Return the (x, y) coordinate for the center point of the cell that contains the specified text.  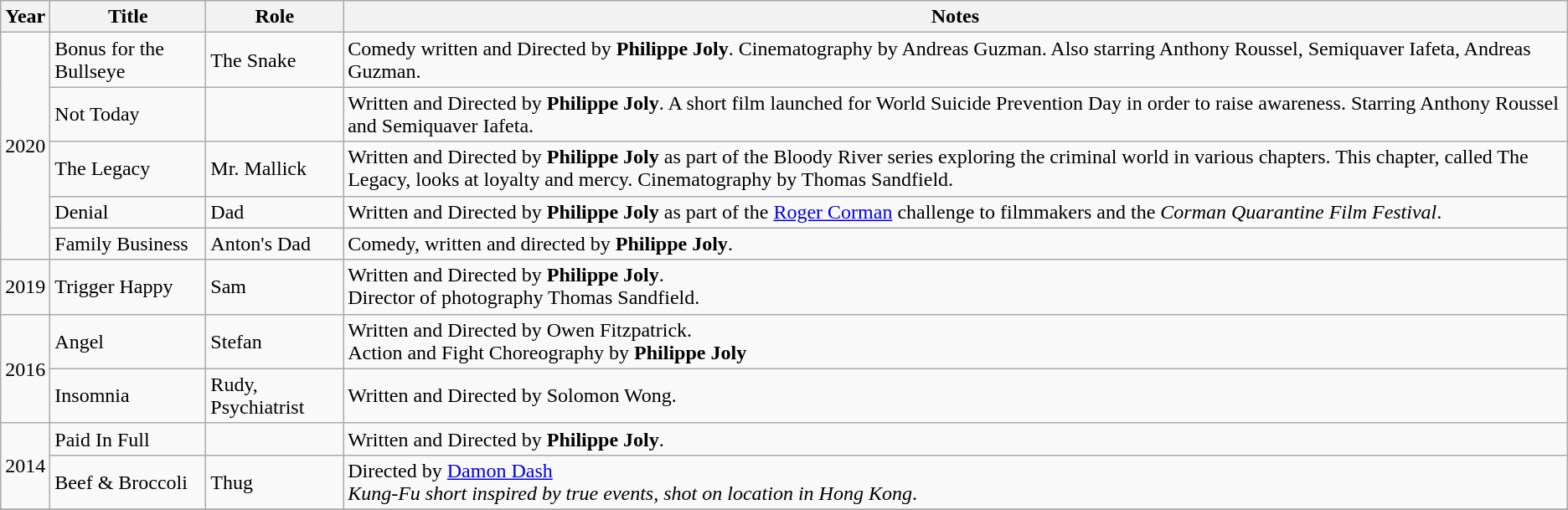
Beef & Broccoli (128, 482)
Written and Directed by Philippe Joly. (956, 439)
Written and Directed by Solomon Wong. (956, 395)
Denial (128, 212)
Trigger Happy (128, 286)
Role (275, 17)
Family Business (128, 244)
Bonus for the Bullseye (128, 60)
Dad (275, 212)
Not Today (128, 114)
Year (25, 17)
Comedy, written and directed by Philippe Joly. (956, 244)
Paid In Full (128, 439)
Comedy written and Directed by Philippe Joly. Cinematography by Andreas Guzman. Also starring Anthony Roussel, Semiquaver Iafeta, Andreas Guzman. (956, 60)
Stefan (275, 342)
Written and Directed by Philippe Joly.Director of photography Thomas Sandfield. (956, 286)
Directed by Damon DashKung-Fu short inspired by true events, shot on location in Hong Kong. (956, 482)
Title (128, 17)
Notes (956, 17)
Written and Directed by Owen Fitzpatrick.Action and Fight Choreography by Philippe Joly (956, 342)
2014 (25, 466)
Insomnia (128, 395)
Angel (128, 342)
Mr. Mallick (275, 169)
Anton's Dad (275, 244)
The Snake (275, 60)
Thug (275, 482)
2020 (25, 146)
The Legacy (128, 169)
2016 (25, 368)
Sam (275, 286)
Written and Directed by Philippe Joly as part of the Roger Corman challenge to filmmakers and the Corman Quarantine Film Festival. (956, 212)
2019 (25, 286)
Rudy, Psychiatrist (275, 395)
